Identify which cell holds the provided text, then report its (X, Y) central coordinate. 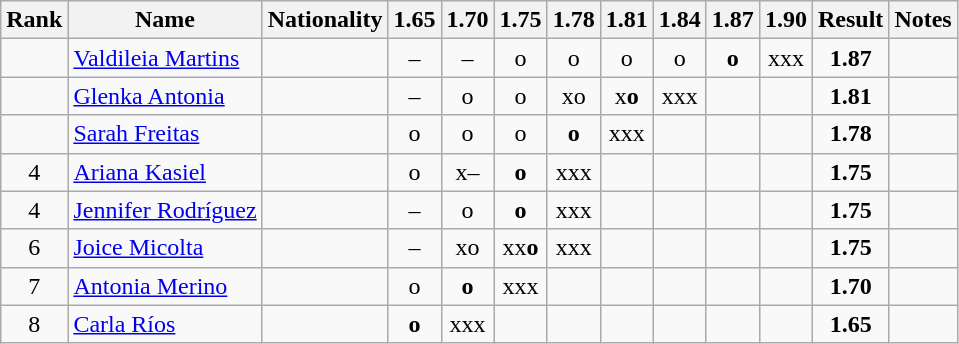
Joice Micolta (165, 248)
8 (34, 324)
Valdileia Martins (165, 58)
xxo (520, 248)
Jennifer Rodríguez (165, 210)
1.90 (786, 20)
Name (165, 20)
7 (34, 286)
Ariana Kasiel (165, 172)
Notes (923, 20)
1.84 (680, 20)
Sarah Freitas (165, 134)
Result (850, 20)
Carla Ríos (165, 324)
Nationality (325, 20)
Antonia Merino (165, 286)
Rank (34, 20)
Glenka Antonia (165, 96)
x– (468, 172)
6 (34, 248)
